Search for the cell housing the specified text and yield its (X, Y) center coordinate. 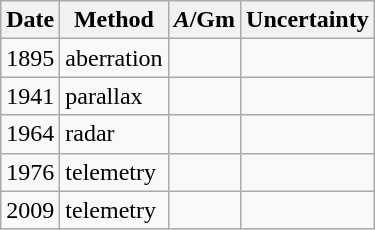
A/Gm (204, 20)
2009 (30, 210)
radar (114, 134)
aberration (114, 58)
1895 (30, 58)
1941 (30, 96)
1976 (30, 172)
Uncertainty (308, 20)
1964 (30, 134)
Date (30, 20)
parallax (114, 96)
Method (114, 20)
